Return [x, y] of the center of cell containing provided text 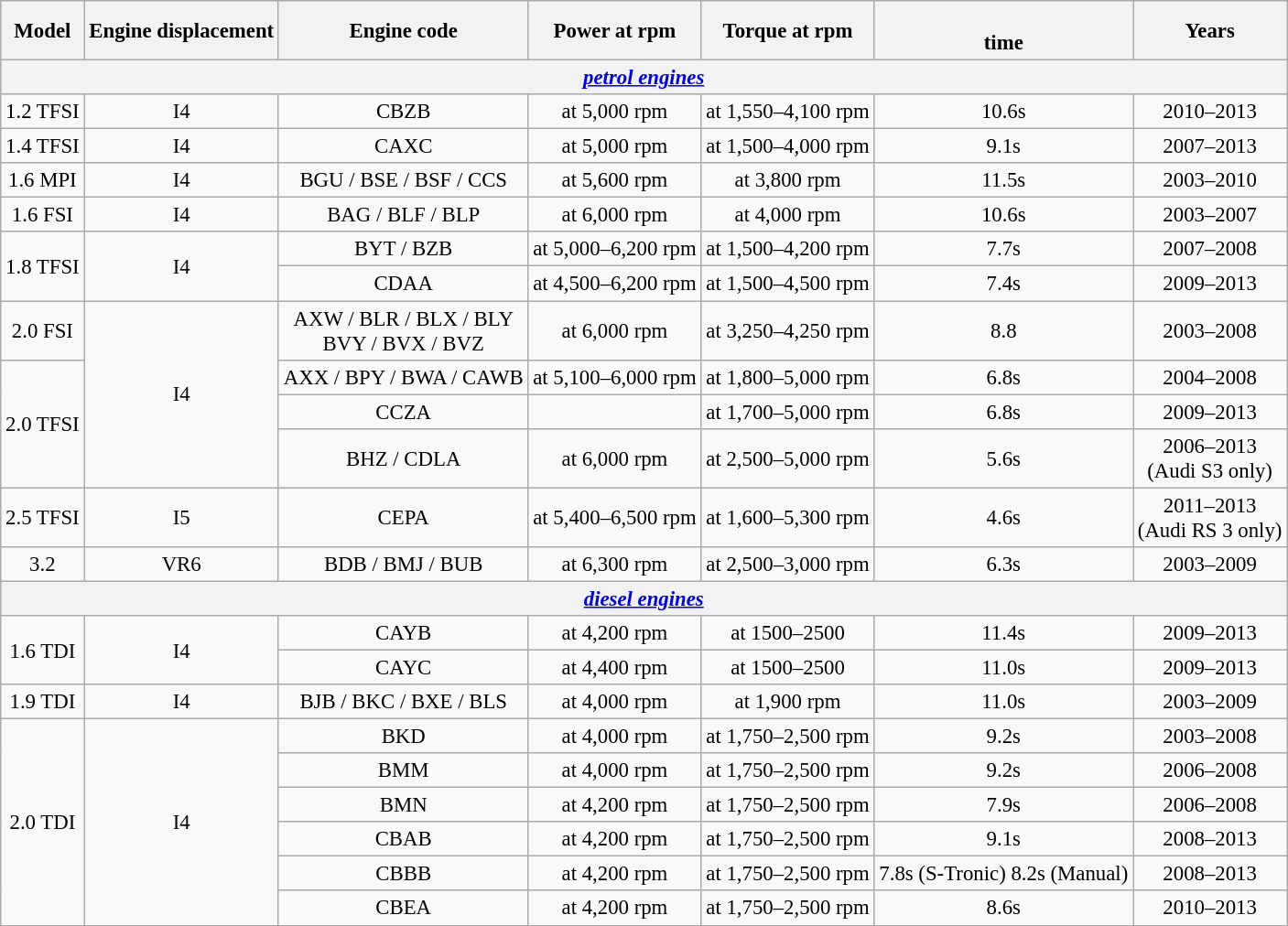
BGU / BSE / BSF / CCS [403, 180]
2006–2013(Audi S3 only) [1210, 458]
CCZA [403, 412]
at 4,400 rpm [615, 667]
11.4s [1003, 633]
CBAB [403, 839]
Engine displacement [181, 31]
2007–2013 [1210, 146]
8.8 [1003, 331]
CBBB [403, 874]
CAYC [403, 667]
at 2,500–5,000 rpm [787, 458]
CDAA [403, 284]
I5 [181, 518]
BYT / BZB [403, 250]
Years [1210, 31]
5.6s [1003, 458]
BHZ / CDLA [403, 458]
2004–2008 [1210, 377]
CBZB [403, 112]
7.8s (S-Tronic) 8.2s (Manual) [1003, 874]
7.7s [1003, 250]
at 1,900 rpm [787, 702]
time [1003, 31]
1.2 TFSI [42, 112]
CBEA [403, 909]
CAXC [403, 146]
BJB / BKC / BXE / BLS [403, 702]
7.9s [1003, 805]
2003–2010 [1210, 180]
1.6 FSI [42, 215]
BMN [403, 805]
1.6 MPI [42, 180]
at 2,500–3,000 rpm [787, 565]
at 5,400–6,500 rpm [615, 518]
Model [42, 31]
2003–2007 [1210, 215]
1.6 TDI [42, 650]
4.6s [1003, 518]
BDB / BMJ / BUB [403, 565]
Power at rpm [615, 31]
VR6 [181, 565]
at 1,500–4,500 rpm [787, 284]
6.3s [1003, 565]
2.0 TFSI [42, 424]
Engine code [403, 31]
BKD [403, 737]
11.5s [1003, 180]
at 5,100–6,000 rpm [615, 377]
at 3,800 rpm [787, 180]
2.5 TFSI [42, 518]
BAG / BLF / BLP [403, 215]
2007–2008 [1210, 250]
diesel engines [644, 598]
petrol engines [644, 78]
CAYB [403, 633]
AXW / BLR / BLX / BLYBVY / BVX / BVZ [403, 331]
at 6,300 rpm [615, 565]
AXX / BPY / BWA / CAWB [403, 377]
Torque at rpm [787, 31]
2.0 FSI [42, 331]
at 5,000–6,200 rpm [615, 250]
at 1,700–5,000 rpm [787, 412]
at 5,600 rpm [615, 180]
at 1,500–4,200 rpm [787, 250]
2.0 TDI [42, 823]
2011–2013 (Audi RS 3 only) [1210, 518]
at 1,600–5,300 rpm [787, 518]
at 1,550–4,100 rpm [787, 112]
CEPA [403, 518]
1.9 TDI [42, 702]
1.8 TFSI [42, 267]
at 4,500–6,200 rpm [615, 284]
7.4s [1003, 284]
at 3,250–4,250 rpm [787, 331]
3.2 [42, 565]
at 1,800–5,000 rpm [787, 377]
at 1,500–4,000 rpm [787, 146]
8.6s [1003, 909]
1.4 TFSI [42, 146]
BMM [403, 770]
